Output the [X, Y] coordinate of the center of the cell containing the given text.  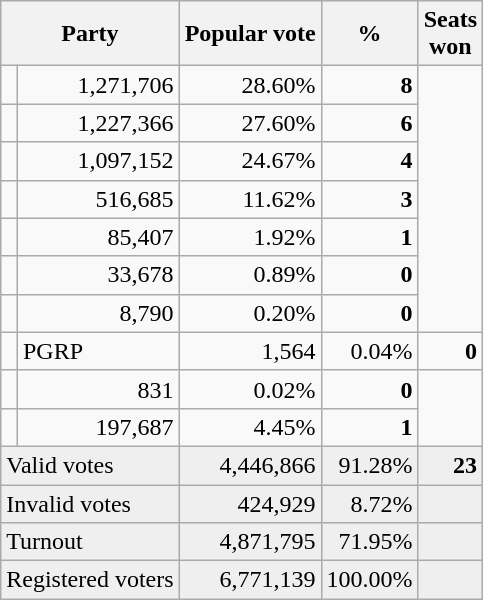
24.67% [250, 161]
4 [370, 161]
Popular vote [250, 34]
4,871,795 [250, 542]
4.45% [250, 427]
197,687 [98, 427]
1,271,706 [98, 85]
33,678 [98, 275]
1,227,366 [98, 123]
Registered voters [90, 580]
0.04% [370, 351]
Invalid votes [90, 503]
6 [370, 123]
8.72% [370, 503]
1,097,152 [98, 161]
424,929 [250, 503]
85,407 [98, 237]
831 [98, 389]
1,564 [250, 351]
3 [370, 199]
PGRP [98, 351]
4,446,866 [250, 465]
100.00% [370, 580]
11.62% [250, 199]
Turnout [90, 542]
1.92% [250, 237]
0.02% [250, 389]
Party [90, 34]
91.28% [370, 465]
8,790 [98, 313]
23 [450, 465]
Valid votes [90, 465]
0.20% [250, 313]
6,771,139 [250, 580]
27.60% [250, 123]
0.89% [250, 275]
% [370, 34]
516,685 [98, 199]
71.95% [370, 542]
Seatswon [450, 34]
28.60% [250, 85]
8 [370, 85]
